Find where the given text appears and provide that cell's center as (X, Y) coordinate. 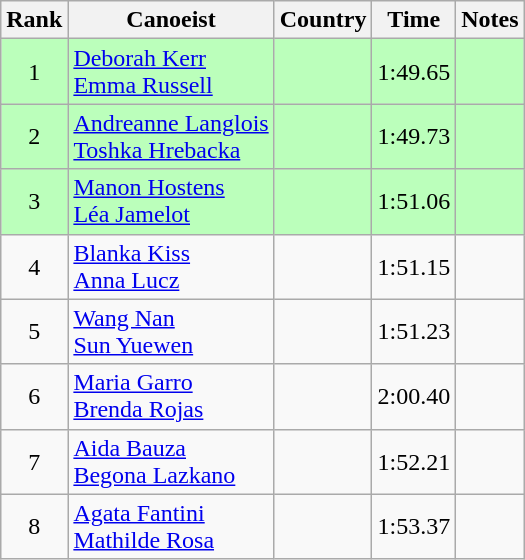
Maria GarroBrenda Rojas (171, 396)
3 (34, 202)
Manon HostensLéa Jamelot (171, 202)
Notes (490, 20)
Country (323, 20)
Wang NanSun Yuewen (171, 332)
Deborah KerrEmma Russell (171, 72)
5 (34, 332)
6 (34, 396)
7 (34, 462)
Agata FantiniMathilde Rosa (171, 526)
2 (34, 136)
Rank (34, 20)
1:49.73 (414, 136)
4 (34, 266)
Canoeist (171, 20)
1:49.65 (414, 72)
Aida BauzaBegona Lazkano (171, 462)
1:51.23 (414, 332)
1 (34, 72)
Andreanne LangloisToshka Hrebacka (171, 136)
8 (34, 526)
Blanka KissAnna Lucz (171, 266)
1:53.37 (414, 526)
1:52.21 (414, 462)
1:51.06 (414, 202)
Time (414, 20)
2:00.40 (414, 396)
1:51.15 (414, 266)
